Return [X, Y] of the center of cell containing provided text 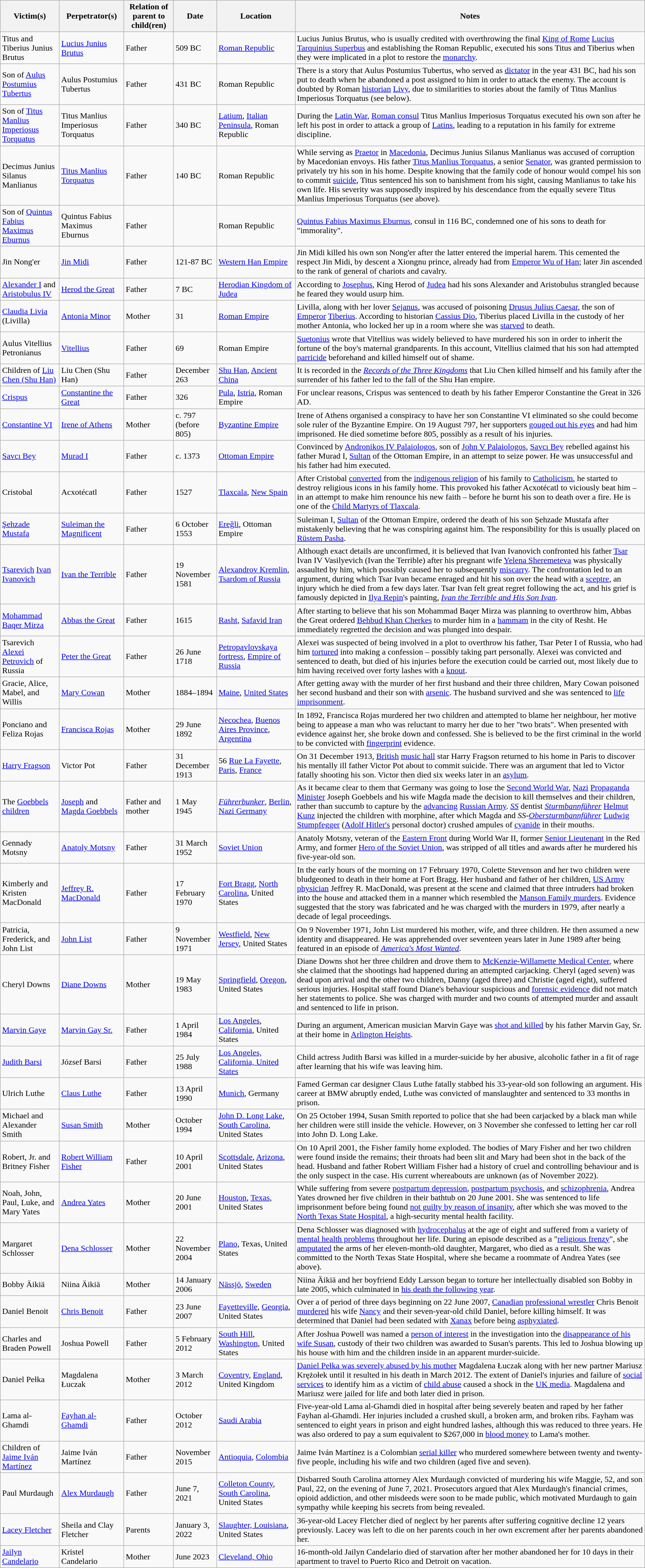
November 2015 [195, 1457]
31 March 1952 [195, 847]
Alexandrov Kremlin, Tsardom of Russia [256, 574]
Vitellius [92, 348]
Lucius Junius Brutus [92, 48]
Robert William Fisher [92, 1162]
431 BC [195, 84]
Necochea, Buenos Aires Province, Argentina [256, 729]
Cleveland, Ohio [256, 1556]
Tlaxcala, New Spain [256, 492]
Perpetrator(s) [92, 16]
June 2023 [195, 1556]
69 [195, 348]
Ivan the Terrible [92, 574]
Notes [470, 16]
6 October 1553 [195, 529]
26 June 1718 [195, 656]
Peter the Great [92, 656]
Diane Downs [92, 984]
Daniel Pełka [30, 1379]
Parents [149, 1529]
Aulus Postumius Tubertus [92, 84]
Colleton County, South Carolina, United States [256, 1493]
Fort Bragg, North Carolina, United States [256, 893]
Joshua Powell [92, 1343]
Son of Quintus Fabius Maximus Eburnus [30, 226]
Mary Cowan [92, 693]
The Goebbels children [30, 806]
121-87 BC [195, 262]
Son of Aulus Postumius Tubertus [30, 84]
Andrea Yates [92, 1202]
Antioquia, Colombia [256, 1457]
Alexander I and Aristobulus IV [30, 289]
Cristobal [30, 492]
Abbas the Great [92, 620]
Crispus [30, 397]
Rasht, Safavid Iran [256, 620]
Savcı Bey [30, 456]
Fayhan al-Ghamdi [92, 1421]
John List [92, 939]
1 April 1984 [195, 1030]
Claus Luthe [92, 1094]
Soviet Union [256, 847]
Date [195, 16]
Constantine the Great [92, 397]
October 1994 [195, 1125]
Gennady Motsny [30, 847]
January 3, 2022 [195, 1529]
c. 1373 [195, 456]
Location [256, 16]
5 February 2012 [195, 1343]
Relation of parent to child(ren) [149, 16]
October 2012 [195, 1421]
Bobby Äikiä [30, 1284]
Munich, Germany [256, 1094]
Irene of Athens [92, 424]
1884–1894 [195, 693]
Aulus Vitellius Petronianus [30, 348]
Şehzade Mustafa [30, 529]
Jin Nong'er [30, 262]
Ottoman Empire [256, 456]
Chris Benoit [92, 1311]
Quintus Fabius Maximus Eburnus [92, 226]
Noah, John, Paul, Luke, and Mary Yates [30, 1202]
Children of Liu Chen (Shu Han) [30, 375]
Liu Chen (Shu Han) [92, 375]
31 [195, 316]
Gracie, Alice, Mabel, and Willis [30, 693]
10 April 2001 [195, 1162]
Daniel Benoit [30, 1311]
Lama al-Ghamdi [30, 1421]
Murad I [92, 456]
3 March 2012 [195, 1379]
Dena Schlosser [92, 1248]
John D. Long Lake, South Carolina, United States [256, 1125]
Kristel Candelario [92, 1556]
Constantine VI [30, 424]
Führerbunker, Berlin, Nazi Germany [256, 806]
Western Han Empire [256, 262]
Charles and Braden Powell [30, 1343]
Son of Titus Manlius Imperiosus Torquatus [30, 125]
Herodian Kingdom of Judea [256, 289]
Latium, Italian Peninsula, Roman Republic [256, 125]
Quintus Fabius Maximus Eburnus, consul in 116 BC, condemned one of his sons to death for "immorality". [470, 226]
Jaime Iván Martínez [92, 1457]
Claudia Livia (Livilla) [30, 316]
Niina Äikiä [92, 1284]
Francisca Rojas [92, 729]
22 November 2004 [195, 1248]
József Barsi [92, 1062]
Springfield, Oregon, United States [256, 984]
Herod the Great [92, 289]
c. 797 (before 805) [195, 424]
56 Rue La Fayette, Paris, France [256, 765]
14 January 2006 [195, 1284]
Lacey Fletcher [30, 1529]
340 BC [195, 125]
Ulrich Luthe [30, 1094]
Suleiman the Magnificent [92, 529]
Susan Smith [92, 1125]
Jin Midi [92, 262]
South Hill, Washington, United States [256, 1343]
Byzantine Empire [256, 424]
1615 [195, 620]
Maine, United States [256, 693]
Jeffrey R. MacDonald [92, 893]
Cheryl Downs [30, 984]
Joseph and Magda Goebbels [92, 806]
Margaret Schlosser [30, 1248]
Judith Barsi [30, 1062]
25 July 1988 [195, 1062]
Mohammad Baqer Mirza [30, 620]
Father and mother [149, 806]
Plano, Texas, United States [256, 1248]
20 June 2001 [195, 1202]
Kimberly and Kristen MacDonald [30, 893]
Titus Manlius Imperiosus Torquatus [92, 125]
Houston, Texas, United States [256, 1202]
17 February 1970 [195, 893]
Titus Manlius Torquatus [92, 176]
Scottsdale, Arizona, United States [256, 1162]
Decimus Junius Silanus Manlianus [30, 176]
19 May 1983 [195, 984]
Victor Pot [92, 765]
13 April 1990 [195, 1094]
29 June 1892 [195, 729]
19 November 1581 [195, 574]
Petropavlovskaya fortress, Empire of Russia [256, 656]
Anatoly Motsny [92, 847]
Marvin Gaye [30, 1030]
For unclear reasons, Crispus was sentenced to death by his father Emperor Constantine the Great in 326 AD. [470, 397]
140 BC [195, 176]
Paul Murdaugh [30, 1493]
Robert, Jr. and Britney Fisher [30, 1162]
Magdalena Łuczak [92, 1379]
326 [195, 397]
Ponciano and Feliza Rojas [30, 729]
Pula, Istria, Roman Empire [256, 397]
Nässjö, Sweden [256, 1284]
Victim(s) [30, 16]
According to Josephus, King Herod of Judea had his sons Alexander and Aristobulus strangled because he feared they would usurp him. [470, 289]
Saudi Arabia [256, 1421]
Westfield, New Jersey, United States [256, 939]
7 BC [195, 289]
Sheila and Clay Fletcher [92, 1529]
Acxotécatl [92, 492]
Jailyn Candelario [30, 1556]
Harry Fragson [30, 765]
Alex Murdaugh [92, 1493]
Shu Han, Ancient China [256, 375]
Tsarevich Ivan Ivanovich [30, 574]
Marvin Gay Sr. [92, 1030]
Michael and Alexander Smith [30, 1125]
23 June 2007 [195, 1311]
Patricia, Frederick, and John List [30, 939]
Antonia Minor [92, 316]
Tsarevich Alexei Petrovich of Russia [30, 656]
During an argument, American musician Marvin Gaye was shot and killed by his father Marvin Gay, Sr. at their home in Arlington Heights. [470, 1030]
1 May 1945 [195, 806]
1527 [195, 492]
Ereğli, Ottoman Empire [256, 529]
December 263 [195, 375]
9 November 1971 [195, 939]
Slaughter, Louisiana, United States [256, 1529]
June 7, 2021 [195, 1493]
Coventry, England, United Kingdom [256, 1379]
31 December 1913 [195, 765]
Fayetteville, Georgia, United States [256, 1311]
Titus and Tiberius Junius Brutus [30, 48]
Children of Jaime Iván Martínez [30, 1457]
509 BC [195, 48]
